Find where the given text appears and provide that cell's center as (x, y) coordinate. 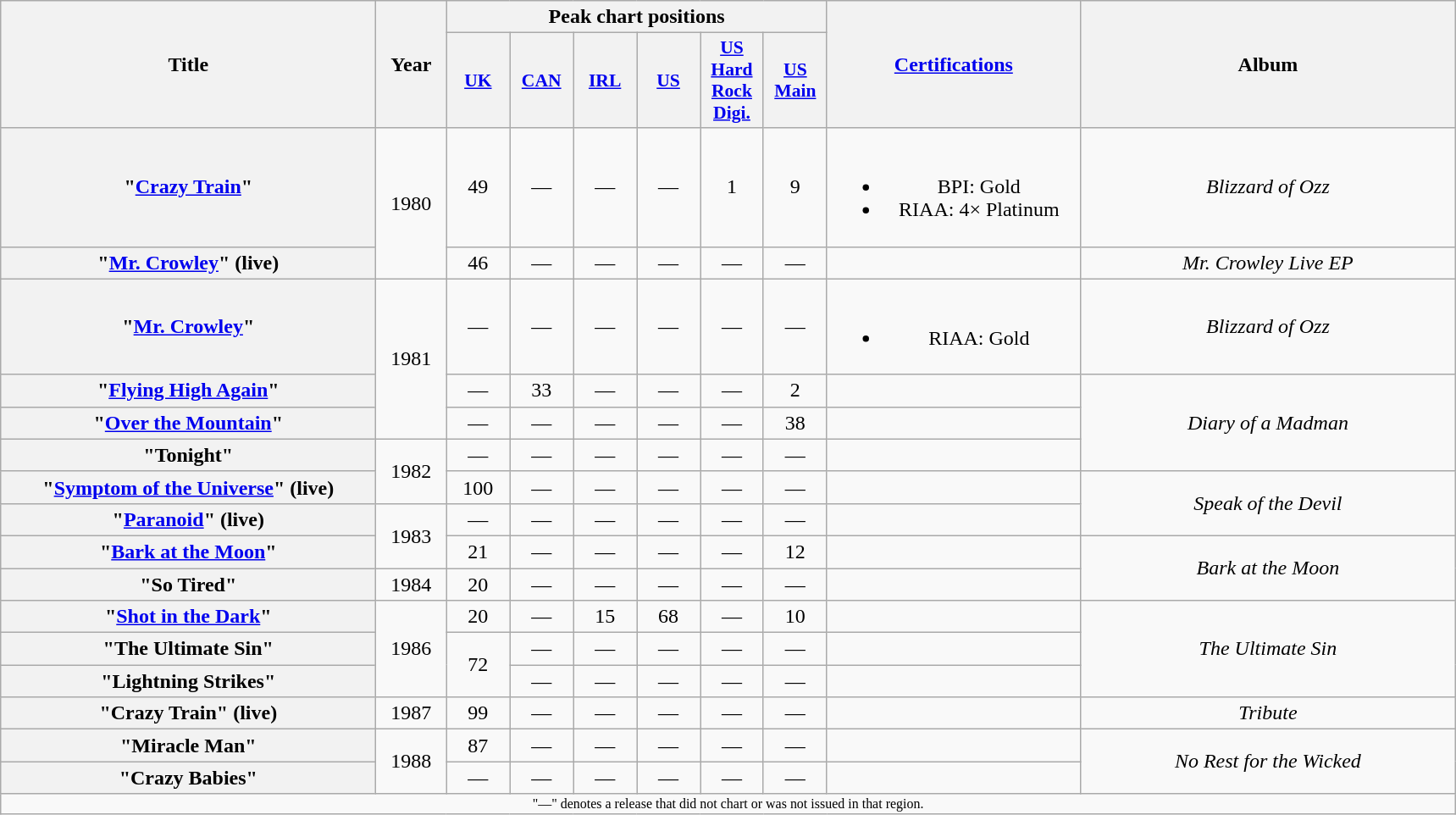
"Crazy Train" (live) (188, 713)
Certifications (954, 64)
CAN (542, 80)
1982 (412, 471)
10 (794, 617)
BPI: GoldRIAA: 4× Platinum (954, 187)
Album (1267, 64)
"Tonight" (188, 455)
1981 (412, 359)
1980 (412, 203)
Mr. Crowley Live EP (1267, 263)
USMain (794, 80)
"Symptom of the Universe" (live) (188, 487)
72 (478, 665)
"Miracle Man" (188, 746)
Title (188, 64)
The Ultimate Sin (1267, 649)
Diary of a Madman (1267, 423)
1987 (412, 713)
1988 (412, 762)
33 (542, 391)
"Over the Mountain" (188, 423)
12 (794, 552)
Speak of the Devil (1267, 503)
Year (412, 64)
US (669, 80)
100 (478, 487)
"—" denotes a release that did not chart or was not issued in that region. (728, 804)
"Shot in the Dark" (188, 617)
49 (478, 187)
1 (732, 187)
UK (478, 80)
"Lightning Strikes" (188, 681)
1983 (412, 535)
"The Ultimate Sin" (188, 649)
38 (794, 423)
"Mr. Crowley" (live) (188, 263)
"Flying High Again" (188, 391)
"So Tired" (188, 584)
Peak chart positions (637, 17)
2 (794, 391)
"Crazy Babies" (188, 778)
87 (478, 746)
No Rest for the Wicked (1267, 762)
RIAA: Gold (954, 327)
68 (669, 617)
Bark at the Moon (1267, 568)
9 (794, 187)
46 (478, 263)
15 (605, 617)
21 (478, 552)
"Paranoid" (live) (188, 519)
IRL (605, 80)
Tribute (1267, 713)
"Crazy Train" (188, 187)
1986 (412, 649)
1984 (412, 584)
"Mr. Crowley" (188, 327)
USHard Rock Digi. (732, 80)
"Bark at the Moon" (188, 552)
99 (478, 713)
